Capture the cell that displays the provided text and extract its [x, y] central coordinate. 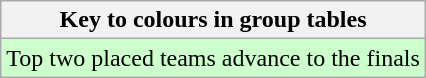
Top two placed teams advance to the finals [214, 58]
Key to colours in group tables [214, 20]
